Find where the given text appears and provide that cell's center as (x, y) coordinate. 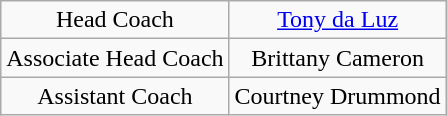
Brittany Cameron (338, 58)
Assistant Coach (115, 96)
Courtney Drummond (338, 96)
Tony da Luz (338, 20)
Associate Head Coach (115, 58)
Head Coach (115, 20)
